Search for the cell housing the specified text and yield its (x, y) center coordinate. 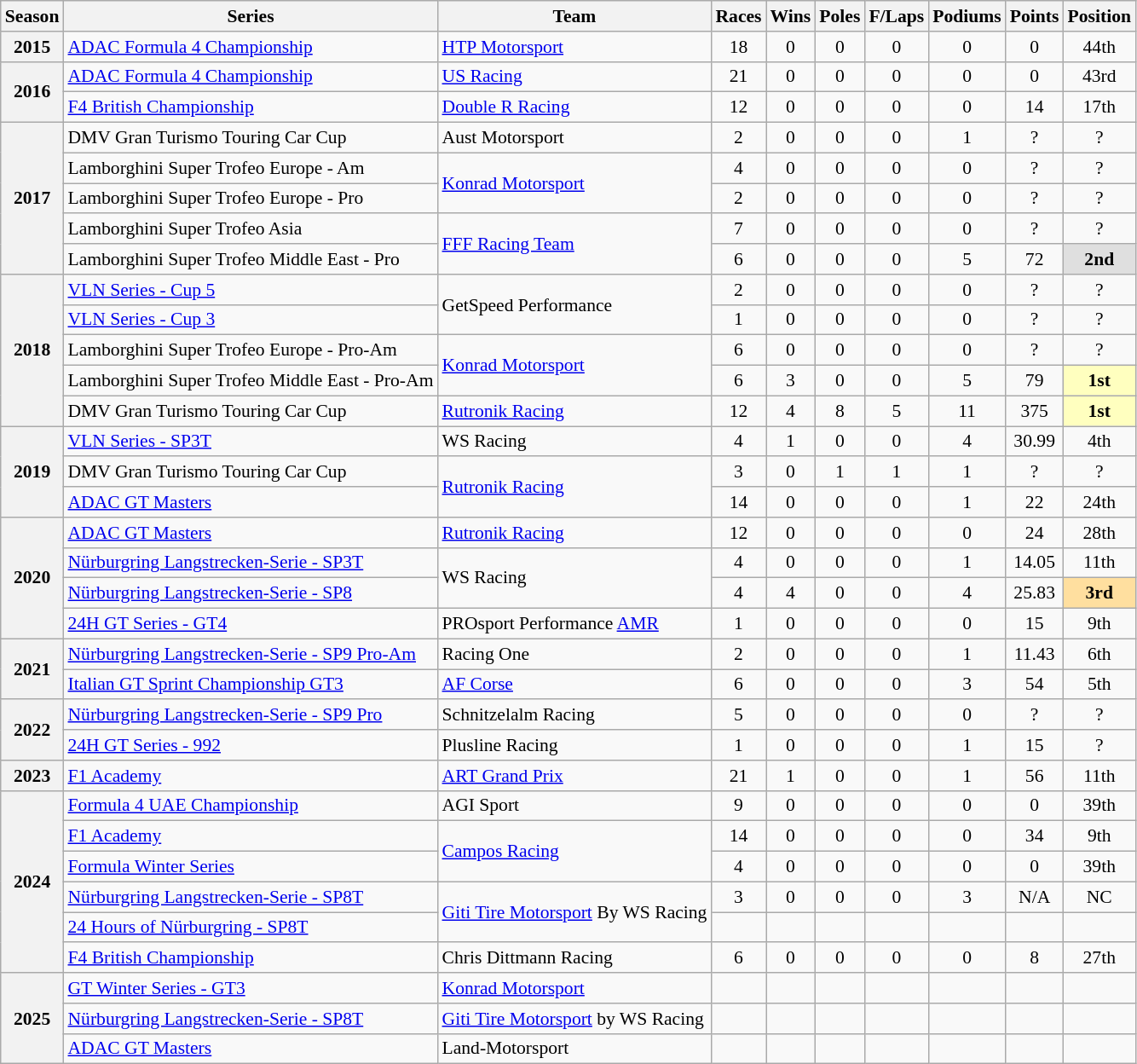
Lamborghini Super Trofeo Europe - Am (251, 168)
2024 (32, 882)
54 (1035, 685)
AF Corse (574, 685)
ART Grand Prix (574, 776)
7 (738, 229)
Lamborghini Super Trofeo Middle East - Pro-Am (251, 381)
18 (738, 47)
4th (1099, 442)
Nürburgring Langstrecken-Serie - SP8 (251, 593)
22 (1035, 502)
VLN Series - SP3T (251, 442)
17th (1099, 107)
Racing One (574, 654)
Series (251, 16)
2025 (32, 1018)
43rd (1099, 77)
Lamborghini Super Trofeo Europe - Pro (251, 199)
Nürburgring Langstrecken-Serie - SP9 Pro-Am (251, 654)
VLN Series - Cup 3 (251, 320)
28th (1099, 533)
2021 (32, 668)
Lamborghini Super Trofeo Asia (251, 229)
2019 (32, 472)
5th (1099, 685)
GT Winter Series - GT3 (251, 988)
2016 (32, 92)
Lamborghini Super Trofeo Europe - Pro-Am (251, 350)
375 (1035, 411)
2nd (1099, 259)
2022 (32, 730)
2015 (32, 47)
6th (1099, 654)
Season (32, 16)
NC (1099, 897)
HTP Motorsport (574, 47)
N/A (1035, 897)
Position (1099, 16)
14.05 (1035, 563)
Land-Motorsport (574, 1049)
2020 (32, 578)
72 (1035, 259)
44th (1099, 47)
Nürburgring Langstrecken-Serie - SP9 Pro (251, 715)
Chris Dittmann Racing (574, 958)
Giti Tire Motorsport By WS Racing (574, 912)
FFF Racing Team (574, 244)
30.99 (1035, 442)
24 (1035, 533)
Lamborghini Super Trofeo Middle East - Pro (251, 259)
Aust Motorsport (574, 138)
27th (1099, 958)
VLN Series - Cup 5 (251, 290)
2018 (32, 350)
11.43 (1035, 654)
Double R Racing (574, 107)
Plusline Racing (574, 745)
3rd (1099, 593)
AGI Sport (574, 806)
Team (574, 16)
Giti Tire Motorsport by WS Racing (574, 1019)
GetSpeed Performance (574, 305)
Formula Winter Series (251, 867)
56 (1035, 776)
Points (1035, 16)
24 Hours of Nürburgring - SP8T (251, 928)
PROsport Performance AMR (574, 624)
25.83 (1035, 593)
Races (738, 16)
Formula 4 UAE Championship (251, 806)
24H GT Series - 992 (251, 745)
34 (1035, 836)
2017 (32, 199)
Schnitzelalm Racing (574, 715)
F/Laps (897, 16)
24th (1099, 502)
Podiums (967, 16)
Nürburgring Langstrecken-Serie - SP3T (251, 563)
Poles (840, 16)
Campos Racing (574, 851)
Italian GT Sprint Championship GT3 (251, 685)
9 (738, 806)
Wins (791, 16)
US Racing (574, 77)
79 (1035, 381)
11 (967, 411)
2023 (32, 776)
24H GT Series - GT4 (251, 624)
